Pinpoint the cell where the given text exists, returning its [X, Y] midpoint coordinate. 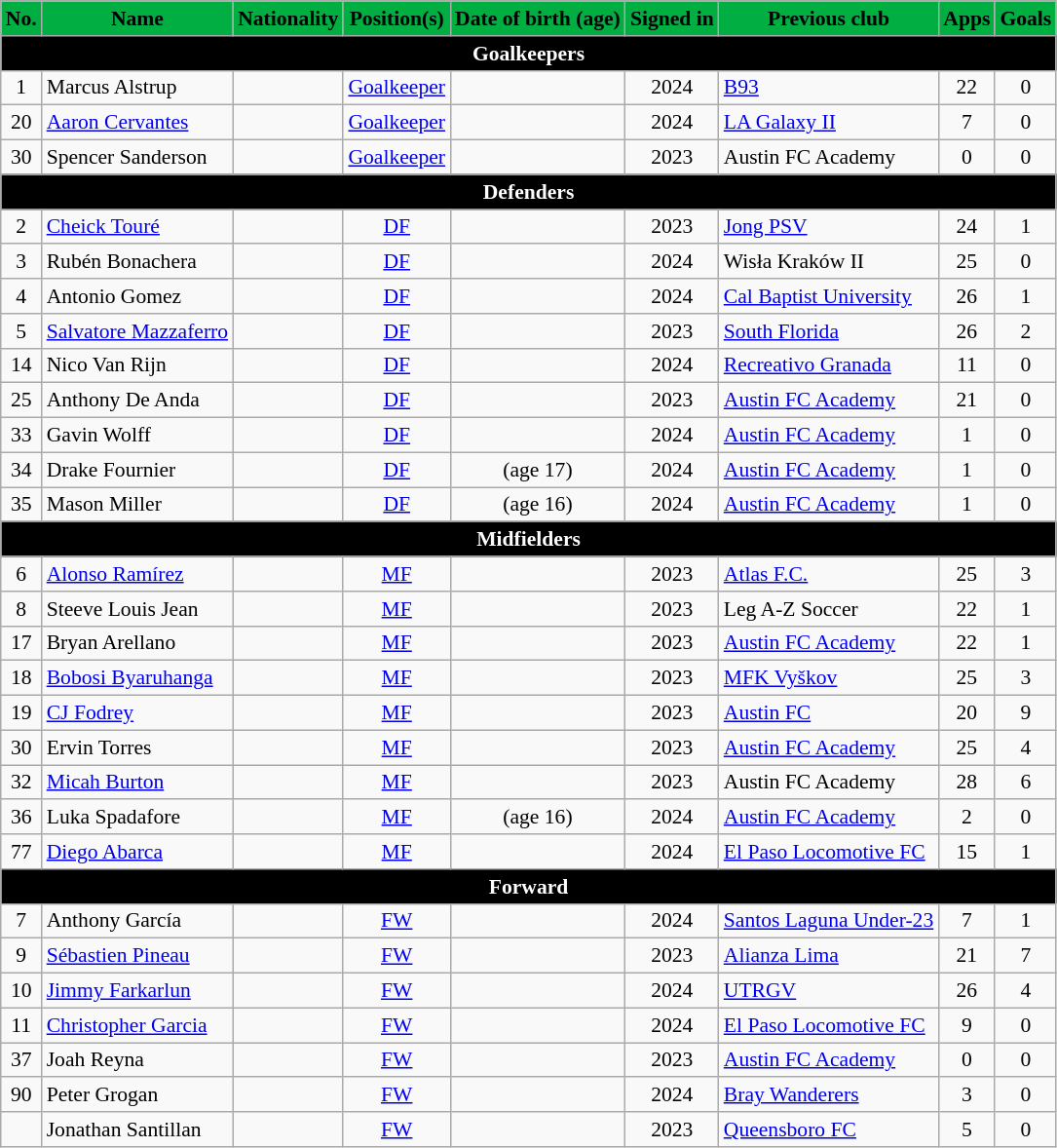
32 [21, 783]
Drake Fournier [137, 470]
Steeve Louis Jean [137, 609]
LA Galaxy II [829, 123]
Mason Miller [137, 505]
CJ Fodrey [137, 713]
37 [21, 1060]
Cal Baptist University [829, 296]
South Florida [829, 331]
34 [21, 470]
Position(s) [396, 19]
Nationality [288, 19]
Bobosi Byaruhanga [137, 678]
Diego Abarca [137, 852]
Rubén Bonachera [137, 262]
Recreativo Granada [829, 365]
Anthony García [137, 921]
Jimmy Farkarlun [137, 991]
Joah Reyna [137, 1060]
B93 [829, 88]
Goalkeepers [529, 54]
Salvatore Mazzaferro [137, 331]
Previous club [829, 19]
MFK Vyškov [829, 678]
Defenders [529, 192]
Jonathan Santillan [137, 1129]
17 [21, 643]
Bryan Arellano [137, 643]
Apps [966, 19]
Santos Laguna Under-23 [829, 921]
UTRGV [829, 991]
Midfielders [529, 540]
Alonso Ramírez [137, 574]
33 [21, 436]
Alianza Lima [829, 956]
Leg A-Z Soccer [829, 609]
Aaron Cervantes [137, 123]
Wisła Kraków II [829, 262]
Micah Burton [137, 783]
Goals [1025, 19]
Antonio Gomez [137, 296]
Forward [529, 887]
Ervin Torres [137, 747]
10 [21, 991]
24 [966, 227]
Sébastien Pineau [137, 956]
Luka Spadafore [137, 818]
19 [21, 713]
36 [21, 818]
15 [966, 852]
Cheick Touré [137, 227]
Austin FC [829, 713]
Anthony De Anda [137, 401]
35 [21, 505]
Signed in [672, 19]
Peter Grogan [137, 1095]
Nico Van Rijn [137, 365]
Name [137, 19]
90 [21, 1095]
Christopher Garcia [137, 1025]
14 [21, 365]
8 [21, 609]
Bray Wanderers [829, 1095]
(age 17) [538, 470]
Marcus Alstrup [137, 88]
Queensboro FC [829, 1129]
Date of birth (age) [538, 19]
Gavin Wolff [137, 436]
18 [21, 678]
77 [21, 852]
Atlas F.C. [829, 574]
No. [21, 19]
Spencer Sanderson [137, 158]
Jong PSV [829, 227]
28 [966, 783]
